Locate the cell with the specified text and output its [X, Y] center coordinate. 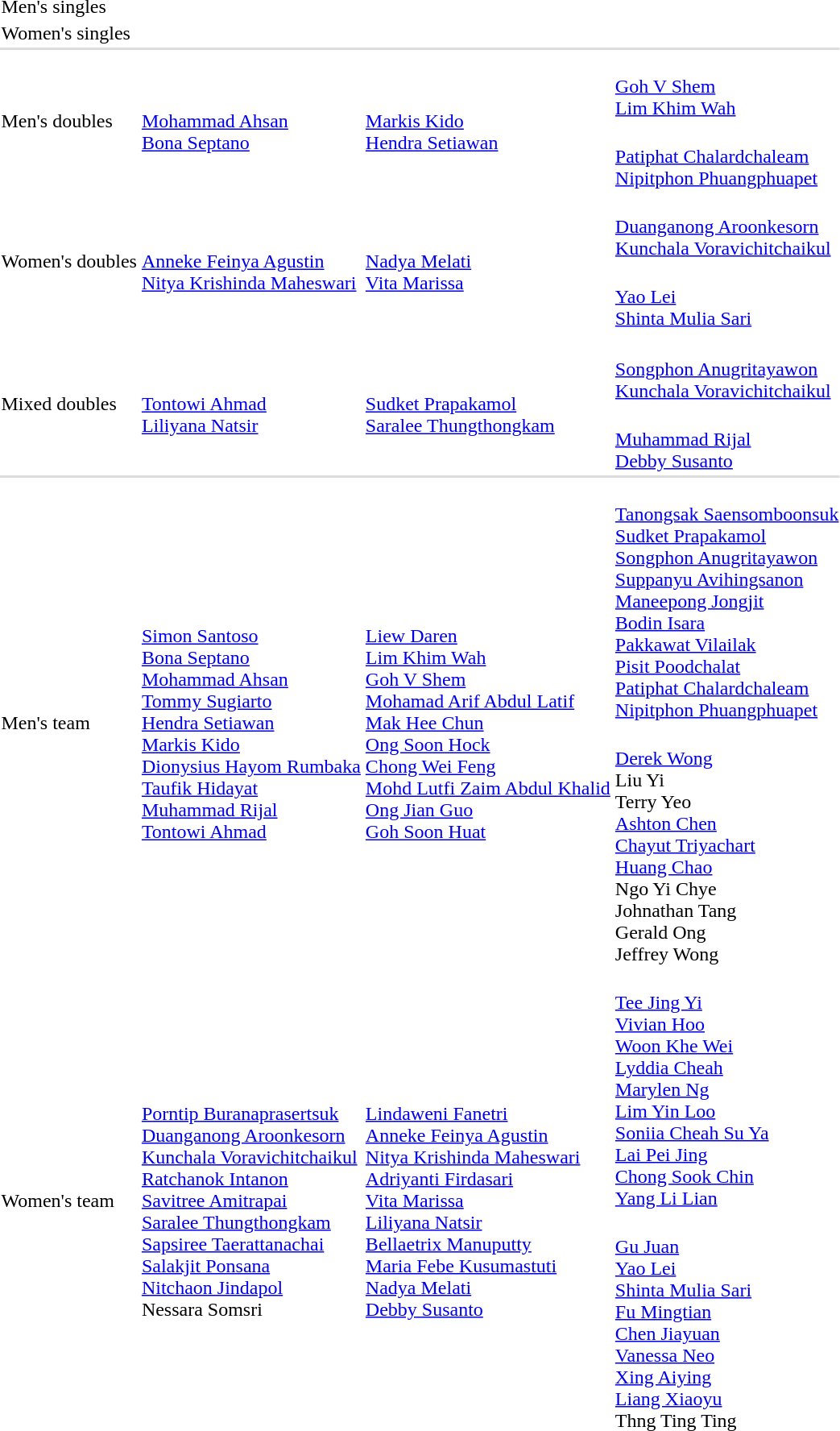
Women's doubles [69, 261]
Yao LeiShinta Mulia Sari [726, 297]
Tee Jing YiVivian HooWoon Khe WeiLyddia CheahMarylen NgLim Yin LooSoniia Cheah Su YaLai Pei JingChong Sook ChinYang Li Lian [726, 1089]
Derek WongLiu YiTerry YeoAshton ChenChayut TriyachartHuang ChaoNgo Yi ChyeJohnathan TangGerald OngJeffrey Wong [726, 845]
Tontowi AhmadLiliyana Natsir [251, 404]
Mixed doubles [69, 404]
Mohammad AhsanBona Septano [251, 121]
Sudket PrapakamolSaralee Thungthongkam [488, 404]
Men's team [69, 724]
Men's doubles [69, 121]
Nadya MelatiVita Marissa [488, 261]
Liew DarenLim Khim WahGoh V ShemMohamad Arif Abdul LatifMak Hee ChunOng Soon HockChong Wei FengMohd Lutfi Zaim Abdul KhalidOng Jian GuoGoh Soon Huat [488, 724]
Simon SantosoBona SeptanoMohammad AhsanTommy SugiartoHendra SetiawanMarkis KidoDionysius Hayom RumbakaTaufik HidayatMuhammad RijalTontowi Ahmad [251, 724]
Goh V Shem Lim Khim Wah [726, 86]
Anneke Feinya AgustinNitya Krishinda Maheswari [251, 261]
Women's singles [69, 33]
Muhammad RijalDebby Susanto [726, 439]
Patiphat Chalardchaleam Nipitphon Phuangphuapet [726, 156]
Songphon AnugritayawonKunchala Voravichitchaikul [726, 369]
Markis Kido Hendra Setiawan [488, 121]
Duanganong AroonkesornKunchala Voravichitchaikul [726, 226]
